Identify which cell holds the provided text, then report its [x, y] central coordinate. 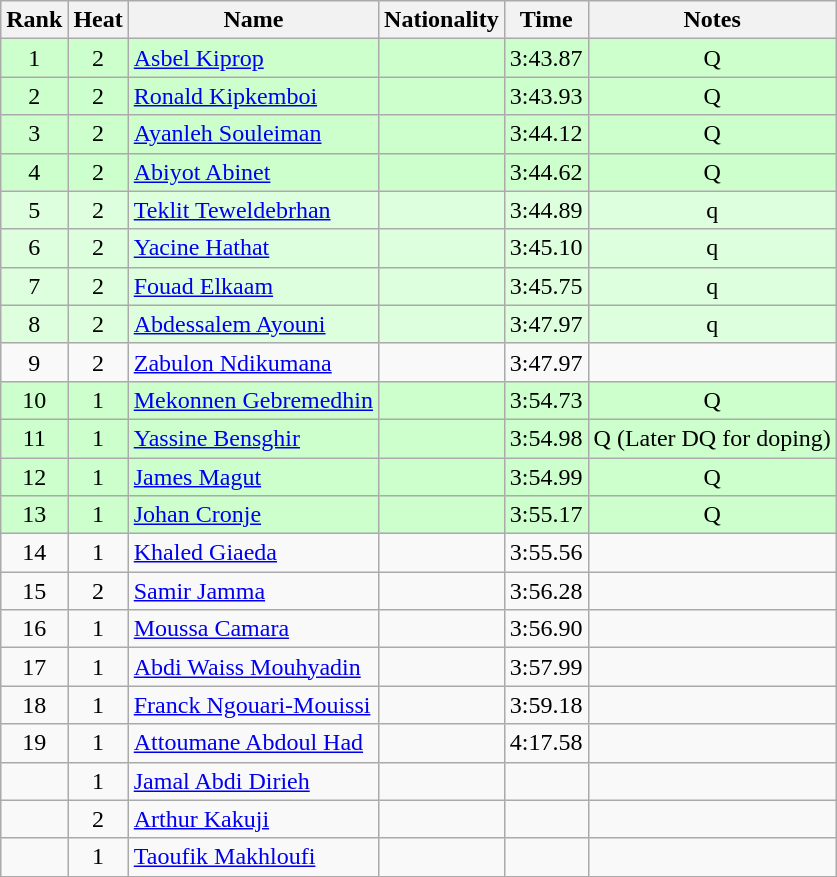
17 [34, 667]
Abiyot Abinet [253, 172]
3:56.28 [546, 591]
Notes [712, 20]
18 [34, 705]
3:54.73 [546, 400]
Mekonnen Gebremedhin [253, 400]
19 [34, 743]
11 [34, 438]
James Magut [253, 477]
Attoumane Abdoul Had [253, 743]
4 [34, 172]
Time [546, 20]
Ayanleh Souleiman [253, 134]
7 [34, 286]
3:43.87 [546, 58]
3:55.17 [546, 515]
Fouad Elkaam [253, 286]
Abdi Waiss Mouhyadin [253, 667]
16 [34, 629]
Rank [34, 20]
Yassine Bensghir [253, 438]
12 [34, 477]
14 [34, 553]
Arthur Kakuji [253, 819]
3:59.18 [546, 705]
Johan Cronje [253, 515]
15 [34, 591]
3:55.56 [546, 553]
Zabulon Ndikumana [253, 362]
6 [34, 248]
3:54.98 [546, 438]
3:45.75 [546, 286]
3:45.10 [546, 248]
3:56.90 [546, 629]
Q (Later DQ for doping) [712, 438]
Asbel Kiprop [253, 58]
Nationality [442, 20]
3:44.62 [546, 172]
10 [34, 400]
Khaled Giaeda [253, 553]
3:43.93 [546, 96]
Franck Ngouari-Mouissi [253, 705]
5 [34, 210]
Name [253, 20]
Samir Jamma [253, 591]
13 [34, 515]
Jamal Abdi Dirieh [253, 781]
Taoufik Makhloufi [253, 857]
3 [34, 134]
Heat [98, 20]
Yacine Hathat [253, 248]
3:44.12 [546, 134]
4:17.58 [546, 743]
3:54.99 [546, 477]
3:44.89 [546, 210]
Teklit Teweldebrhan [253, 210]
Moussa Camara [253, 629]
Ronald Kipkemboi [253, 96]
9 [34, 362]
Abdessalem Ayouni [253, 324]
8 [34, 324]
3:57.99 [546, 667]
